Find where the given text appears and provide that cell's center as [x, y] coordinate. 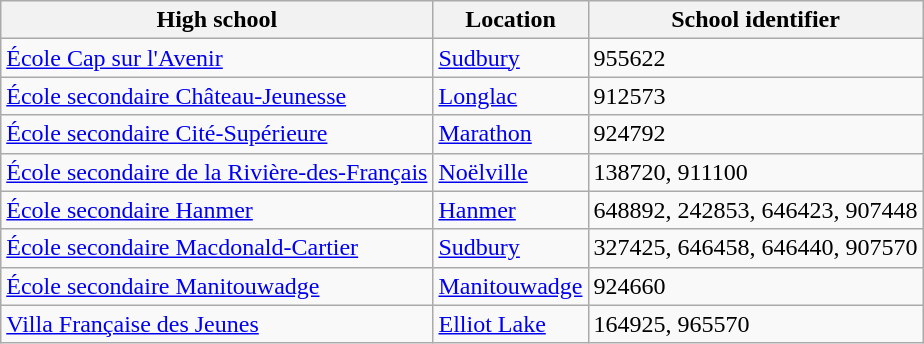
924660 [756, 286]
Marathon [510, 134]
École secondaire de la Rivière-des-Français [217, 172]
École secondaire Hanmer [217, 210]
École secondaire Manitouwadge [217, 286]
Villa Française des Jeunes [217, 324]
Noëlville [510, 172]
School identifier [756, 20]
École Cap sur l'Avenir [217, 58]
École secondaire Château-Jeunesse [217, 96]
Hanmer [510, 210]
Longlac [510, 96]
Elliot Lake [510, 324]
138720, 911100 [756, 172]
High school [217, 20]
Location [510, 20]
164925, 965570 [756, 324]
Manitouwadge [510, 286]
École secondaire Cité-Supérieure [217, 134]
648892, 242853, 646423, 907448 [756, 210]
327425, 646458, 646440, 907570 [756, 248]
912573 [756, 96]
955622 [756, 58]
924792 [756, 134]
École secondaire Macdonald-Cartier [217, 248]
